Capture the cell that displays the provided text and extract its (X, Y) central coordinate. 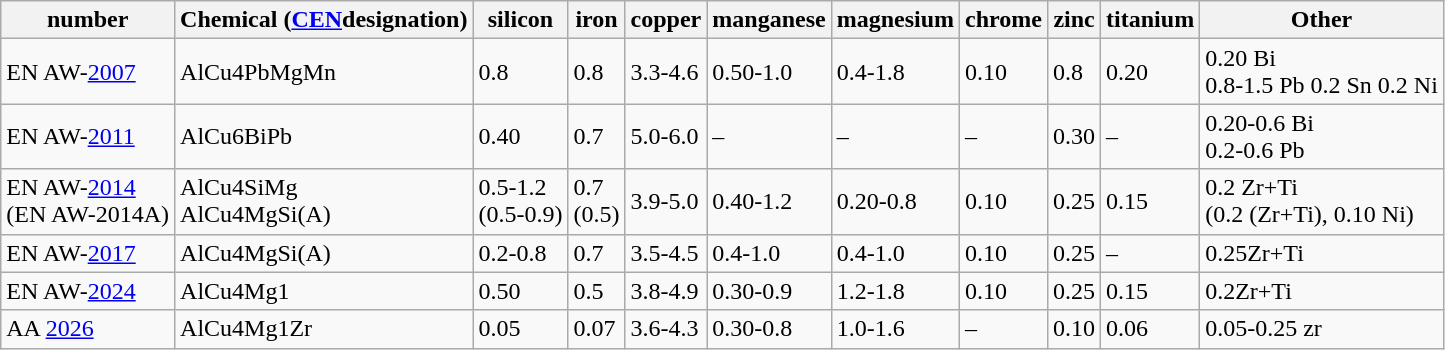
0.50-1.0 (769, 72)
0.05 (520, 329)
AlCu4SiMgAlCu4MgSi(A) (324, 202)
Chemical (CENdesignation) (324, 20)
silicon (520, 20)
AlCu4PbMgMn (324, 72)
iron (596, 20)
titanium (1150, 20)
0.4-1.8 (895, 72)
0.20 Bi0.8-1.5 Pb 0.2 Sn 0.2 Ni (1322, 72)
EN AW-2024 (88, 291)
EN AW-2017 (88, 253)
1.0-1.6 (895, 329)
0.05-0.25 zr (1322, 329)
0.7(0.5) (596, 202)
0.30-0.8 (769, 329)
EN AW-2007 (88, 72)
0.30-0.9 (769, 291)
0.07 (596, 329)
0.06 (1150, 329)
0.5-1.2(0.5-0.9) (520, 202)
1.2-1.8 (895, 291)
3.9-5.0 (666, 202)
AlCu6BiPb (324, 136)
3.5-4.5 (666, 253)
EN AW-2014(EN AW-2014A) (88, 202)
manganese (769, 20)
0.2Zr+Ti (1322, 291)
chrome (1004, 20)
0.20-0.6 Bi0.2-0.6 Pb (1322, 136)
0.20-0.8 (895, 202)
AlCu4Mg1 (324, 291)
3.3-4.6 (666, 72)
zinc (1074, 20)
AA 2026 (88, 329)
0.20 (1150, 72)
0.50 (520, 291)
0.25Zr+Ti (1322, 253)
5.0-6.0 (666, 136)
0.30 (1074, 136)
EN AW-2011 (88, 136)
0.2 Zr+Ti(0.2 (Zr+Ti), 0.10 Ni) (1322, 202)
copper (666, 20)
Other (1322, 20)
AlCu4Mg1Zr (324, 329)
magnesium (895, 20)
3.8-4.9 (666, 291)
0.40-1.2 (769, 202)
0.2-0.8 (520, 253)
0.5 (596, 291)
0.40 (520, 136)
AlCu4MgSi(A) (324, 253)
number (88, 20)
3.6-4.3 (666, 329)
